Pinpoint the cell where the given text exists, returning its (x, y) midpoint coordinate. 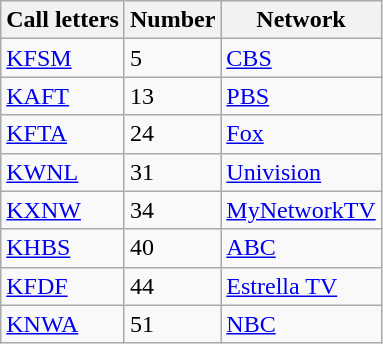
Univision (301, 172)
44 (172, 286)
34 (172, 210)
ABC (301, 248)
KFSM (63, 58)
KHBS (63, 248)
31 (172, 172)
Number (172, 20)
NBC (301, 324)
Network (301, 20)
CBS (301, 58)
KWNL (63, 172)
KFDF (63, 286)
KAFT (63, 96)
13 (172, 96)
MyNetworkTV (301, 210)
Estrella TV (301, 286)
51 (172, 324)
KXNW (63, 210)
Call letters (63, 20)
PBS (301, 96)
5 (172, 58)
KFTA (63, 134)
24 (172, 134)
40 (172, 248)
Fox (301, 134)
KNWA (63, 324)
